From the cell containing the given text, extract its center point as (X, Y) coordinate. 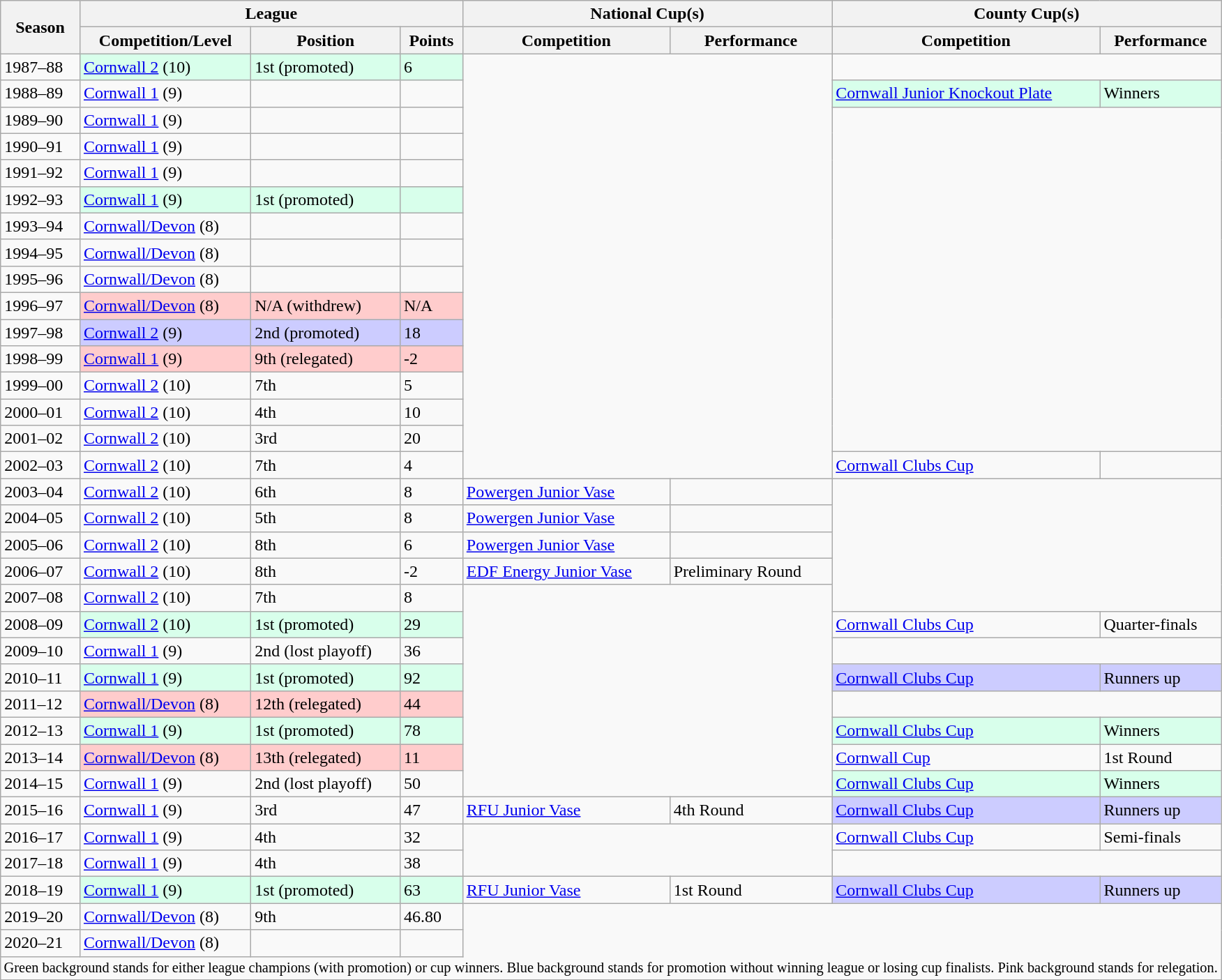
4th Round (750, 811)
2007–08 (40, 598)
1989–90 (40, 120)
2020–21 (40, 943)
Competition/Level (165, 40)
National Cup(s) (647, 14)
Position (326, 40)
5th (326, 518)
10 (431, 412)
6th (326, 492)
47 (431, 811)
1996–97 (40, 306)
11 (431, 757)
2003–04 (40, 492)
2019–20 (40, 917)
36 (431, 651)
1991–92 (40, 173)
N/A (431, 306)
County Cup(s) (1027, 14)
Semi-finals (1161, 837)
2015–16 (40, 811)
2014–15 (40, 784)
32 (431, 837)
13th (relegated) (326, 757)
Quarter-finals (1161, 624)
1995–96 (40, 279)
2000–01 (40, 412)
38 (431, 864)
Cornwall Junior Knockout Plate (966, 93)
5 (431, 386)
9th (326, 917)
9th (relegated) (326, 359)
2011–12 (40, 704)
Preliminary Round (750, 571)
2006–07 (40, 571)
2009–10 (40, 651)
1999–00 (40, 386)
46.80 (431, 917)
2012–13 (40, 730)
1997–98 (40, 333)
Cornwall 2 (9) (165, 333)
18 (431, 333)
Season (40, 27)
1998–99 (40, 359)
1993–94 (40, 226)
1994–95 (40, 252)
50 (431, 784)
92 (431, 677)
4 (431, 465)
2016–17 (40, 837)
63 (431, 890)
Cornwall Cup (966, 757)
78 (431, 730)
Points (431, 40)
44 (431, 704)
1992–93 (40, 199)
20 (431, 439)
2004–05 (40, 518)
2002–03 (40, 465)
2017–18 (40, 864)
2008–09 (40, 624)
N/A (withdrew) (326, 306)
League (271, 14)
2001–02 (40, 439)
1990–91 (40, 146)
2018–19 (40, 890)
29 (431, 624)
2005–06 (40, 545)
EDF Energy Junior Vase (566, 571)
1987–88 (40, 67)
2013–14 (40, 757)
2010–11 (40, 677)
12th (relegated) (326, 704)
2nd (promoted) (326, 333)
1988–89 (40, 93)
